Determine the (x, y) coordinate at the center of the cell enclosing the given text.  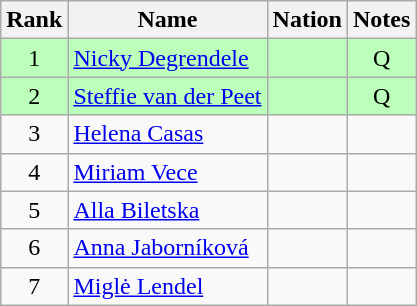
Steffie van der Peet (168, 96)
5 (34, 210)
Rank (34, 20)
Nicky Degrendele (168, 58)
2 (34, 96)
7 (34, 286)
1 (34, 58)
Anna Jaborníková (168, 248)
Helena Casas (168, 134)
Miglė Lendel (168, 286)
Alla Biletska (168, 210)
Nation (307, 20)
3 (34, 134)
4 (34, 172)
Miriam Vece (168, 172)
Notes (381, 20)
6 (34, 248)
Name (168, 20)
